For the text-containing cell, return its midpoint in [x, y] coordinate format. 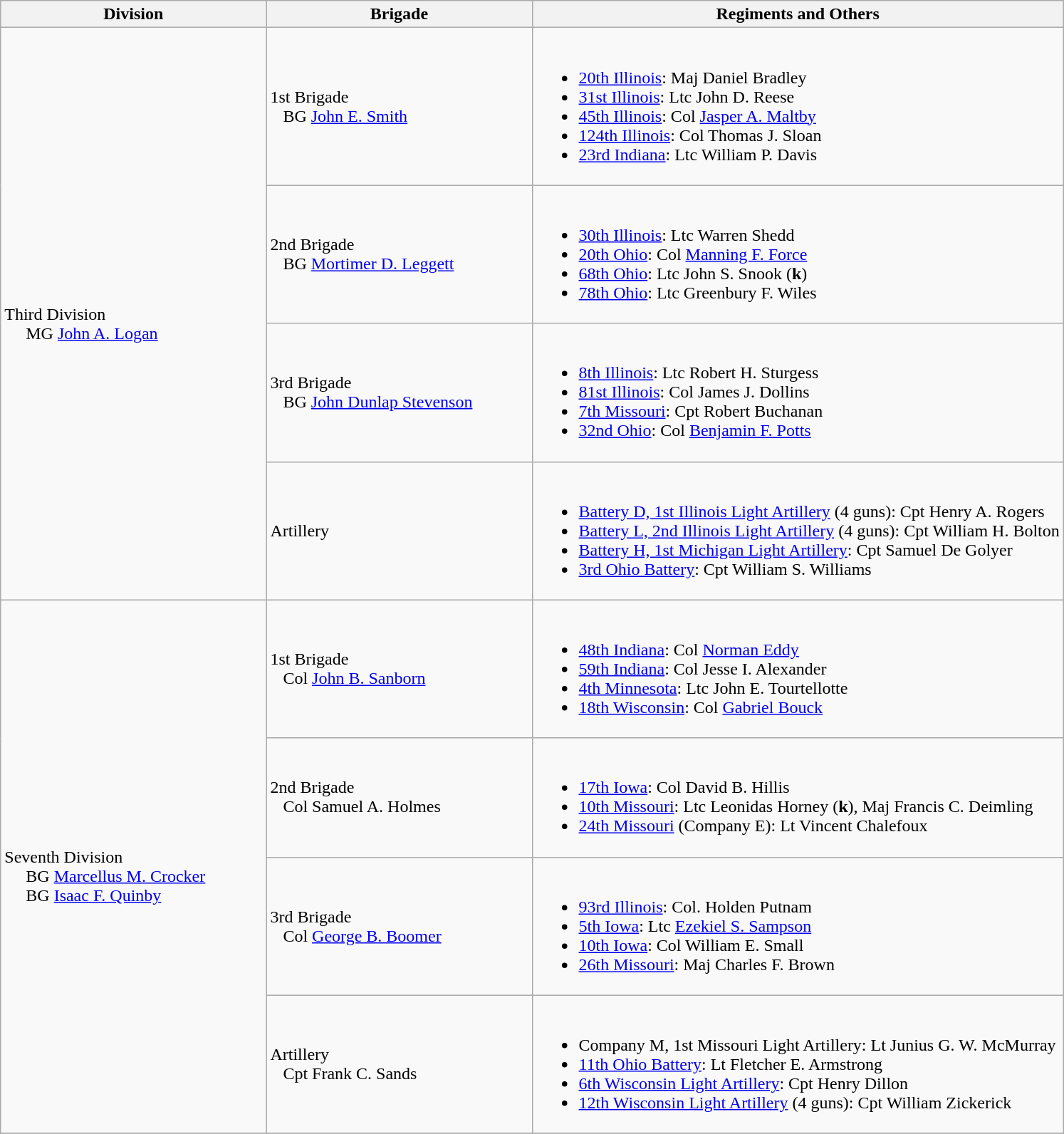
1st Brigade BG John E. Smith [399, 107]
Division [134, 14]
2nd Brigade Col Samuel A. Holmes [399, 798]
17th Iowa: Col David B. Hillis10th Missouri: Ltc Leonidas Horney (k), Maj Francis C. Deimling24th Missouri (Company E): Lt Vincent Chalefoux [798, 798]
Artillery Cpt Frank C. Sands [399, 1064]
30th Illinois: Ltc Warren Shedd20th Ohio: Col Manning F. Force68th Ohio: Ltc John S. Snook (k)78th Ohio: Ltc Greenbury F. Wiles [798, 254]
48th Indiana: Col Norman Eddy59th Indiana: Col Jesse I. Alexander4th Minnesota: Ltc John E. Tourtellotte18th Wisconsin: Col Gabriel Bouck [798, 669]
Regiments and Others [798, 14]
Third Division MG John A. Logan [134, 313]
Brigade [399, 14]
Artillery [399, 531]
2nd Brigade BG Mortimer D. Leggett [399, 254]
Seventh Division BG Marcellus M. Crocker BG Isaac F. Quinby [134, 866]
3rd Brigade BG John Dunlap Stevenson [399, 392]
93rd Illinois: Col. Holden Putnam5th Iowa: Ltc Ezekiel S. Sampson10th Iowa: Col William E. Small26th Missouri: Maj Charles F. Brown [798, 926]
3rd Brigade Col George B. Boomer [399, 926]
8th Illinois: Ltc Robert H. Sturgess81st Illinois: Col James J. Dollins7th Missouri: Cpt Robert Buchanan32nd Ohio: Col Benjamin F. Potts [798, 392]
1st Brigade Col John B. Sanborn [399, 669]
